Return the [x, y] coordinate for the center point of the cell that contains the specified text.  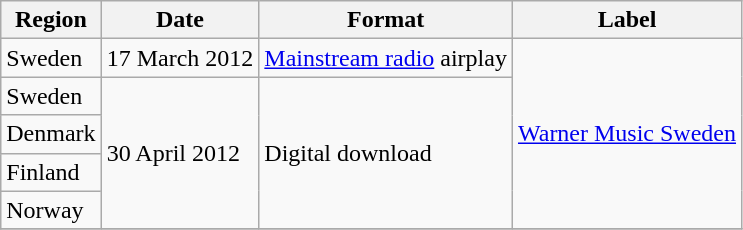
Label [626, 20]
Finland [51, 172]
Date [180, 20]
Format [386, 20]
Denmark [51, 134]
30 April 2012 [180, 153]
Mainstream radio airplay [386, 58]
Warner Music Sweden [626, 134]
Digital download [386, 153]
Region [51, 20]
17 March 2012 [180, 58]
Norway [51, 210]
